Provide the [X, Y] coordinate of the cell's center where the given text is located.  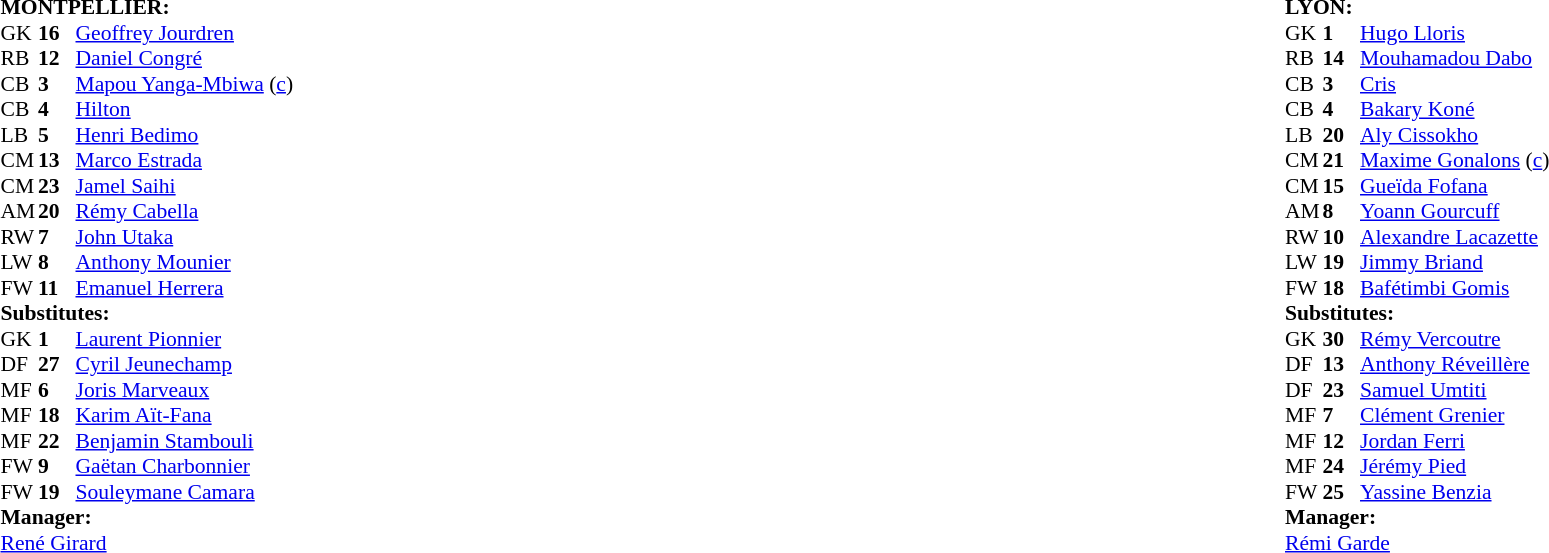
10 [1342, 237]
Alexandre Lacazette [1454, 237]
5 [57, 135]
30 [1342, 339]
Joris Marveaux [185, 390]
Gaëtan Charbonnier [185, 467]
Clément Grenier [1454, 415]
Anthony Réveillère [1454, 365]
16 [57, 33]
Aly Cissokho [1454, 135]
Bakary Koné [1454, 109]
14 [1342, 59]
Gueïda Fofana [1454, 186]
27 [57, 365]
Yassine Benzia [1454, 492]
Hilton [185, 109]
6 [57, 390]
Yoann Gourcuff [1454, 211]
Cris [1454, 84]
21 [1342, 161]
Anthony Mounier [185, 263]
Rémy Cabella [185, 211]
Karim Aït-Fana [185, 415]
11 [57, 288]
Bafétimbi Gomis [1454, 288]
Jimmy Briand [1454, 263]
Mouhamadou Dabo [1454, 59]
Benjamin Stambouli [185, 441]
24 [1342, 467]
Hugo Lloris [1454, 33]
Souleymane Camara [185, 492]
22 [57, 441]
Jordan Ferri [1454, 441]
John Utaka [185, 237]
Jamel Saihi [185, 186]
Maxime Gonalons (c) [1454, 161]
Mapou Yanga-Mbiwa (c) [185, 84]
Rémy Vercoutre [1454, 339]
Daniel Congré [185, 59]
9 [57, 467]
25 [1342, 492]
Jérémy Pied [1454, 467]
Marco Estrada [185, 161]
Samuel Umtiti [1454, 390]
Emanuel Herrera [185, 288]
Cyril Jeunechamp [185, 365]
Laurent Pionnier [185, 339]
Geoffrey Jourdren [185, 33]
Henri Bedimo [185, 135]
15 [1342, 186]
